Search for the cell housing the specified text and yield its [X, Y] center coordinate. 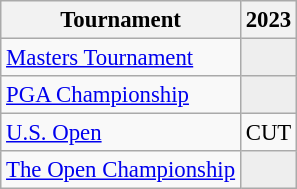
Tournament [121, 20]
The Open Championship [121, 170]
U.S. Open [121, 133]
Masters Tournament [121, 58]
PGA Championship [121, 95]
2023 [268, 20]
CUT [268, 133]
